Detect which cell encompasses the target text, then output its [X, Y] center coordinate. 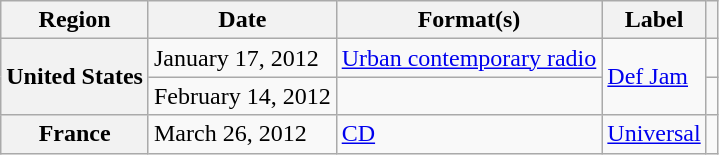
Universal [654, 134]
Date [242, 20]
Urban contemporary radio [469, 58]
March 26, 2012 [242, 134]
Region [75, 20]
Def Jam [654, 77]
Format(s) [469, 20]
Label [654, 20]
January 17, 2012 [242, 58]
France [75, 134]
United States [75, 77]
February 14, 2012 [242, 96]
CD [469, 134]
